Find where the given text appears and provide that cell's center as [x, y] coordinate. 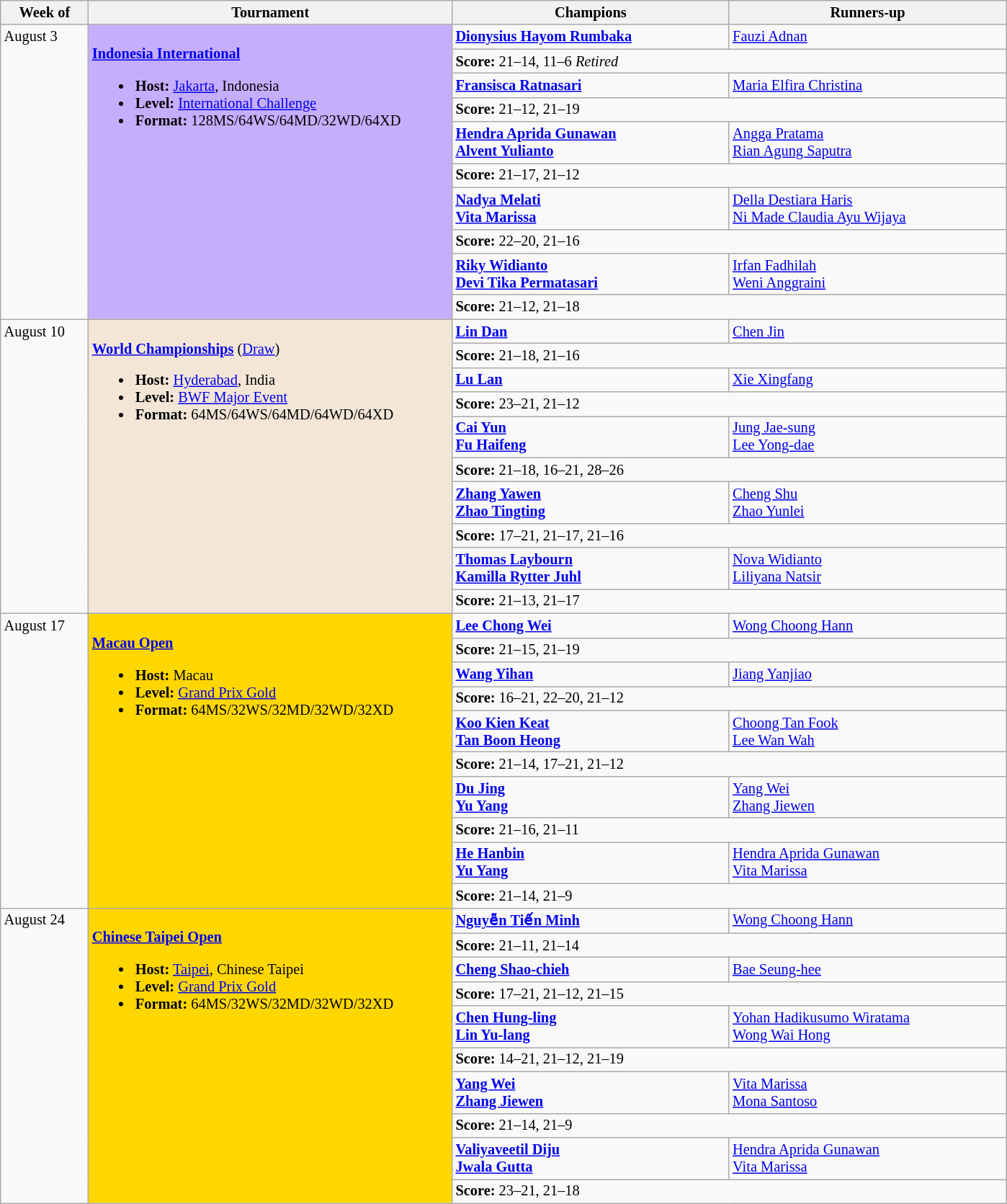
August 17 [45, 761]
August 3 [45, 171]
Score: 21–14, 11–6 Retired [729, 61]
Nguyễn Tiến Minh [591, 921]
Chen Hung-ling Lin Yu-lang [591, 1027]
Cheng Shu Zhao Yunlei [867, 502]
Thomas Laybourn Kamilla Rytter Juhl [591, 568]
Du Jing Yu Yang [591, 797]
Jung Jae-sung Lee Yong-dae [867, 437]
Tournament [271, 12]
Nova Widianto Liliyana Natsir [867, 568]
Score: 21–18, 16–21, 28–26 [729, 470]
Zhang Yawen Zhao Tingting [591, 502]
Dionysius Hayom Rumbaka [591, 37]
Score: 21–12, 21–19 [729, 110]
Score: 16–21, 22–20, 21–12 [729, 698]
Nadya Melati Vita Marissa [591, 208]
Week of [45, 12]
Score: 23–21, 21–18 [729, 1191]
Bae Seung-hee [867, 969]
Xie Xingfang [867, 380]
Score: 23–21, 21–12 [729, 404]
Chinese Taipei OpenHost: Taipei, Chinese TaipeiLevel: Grand Prix GoldFormat: 64MS/32WS/32MD/32WD/32XD [271, 1056]
Score: 17–21, 21–12, 21–15 [729, 994]
Macau OpenHost: MacauLevel: Grand Prix GoldFormat: 64MS/32WS/32MD/32WD/32XD [271, 761]
Riky Widianto Devi Tika Permatasari [591, 274]
Cheng Shao-chieh [591, 969]
Score: 21–16, 21–11 [729, 830]
Chen Jin [867, 331]
Hendra Aprida Gunawan Alvent Yulianto [591, 143]
Fauzi Adnan [867, 37]
Angga Pratama Rian Agung Saputra [867, 143]
Score: 22–20, 21–16 [729, 241]
Score: 14–21, 21–12, 21–19 [729, 1059]
Indonesia InternationalHost: Jakarta, IndonesiaLevel: International ChallengeFormat: 128MS/64WS/64MD/32WD/64XD [271, 171]
Cai Yun Fu Haifeng [591, 437]
Choong Tan Fook Lee Wan Wah [867, 731]
Della Destiara Haris Ni Made Claudia Ayu Wijaya [867, 208]
Maria Elfira Christina [867, 85]
Lin Dan [591, 331]
Valiyaveetil Diju Jwala Gutta [591, 1158]
Score: 21–12, 21–18 [729, 307]
Wang Yihan [591, 674]
Score: 21–11, 21–14 [729, 945]
Score: 21–13, 21–17 [729, 601]
Fransisca Ratnasari [591, 85]
Score: 17–21, 21–17, 21–16 [729, 535]
August 24 [45, 1056]
Champions [591, 12]
Jiang Yanjiao [867, 674]
He Hanbin Yu Yang [591, 862]
Runners-up [867, 12]
Score: 21–15, 21–19 [729, 650]
Koo Kien Keat Tan Boon Heong [591, 731]
Score: 21–18, 21–16 [729, 355]
Lu Lan [591, 380]
August 10 [45, 467]
Lee Chong Wei [591, 625]
Score: 21–14, 17–21, 21–12 [729, 764]
Score: 21–17, 21–12 [729, 175]
Irfan Fadhilah Weni Anggraini [867, 274]
World Championships (Draw)Host: Hyderabad, IndiaLevel: BWF Major EventFormat: 64MS/64WS/64MD/64WD/64XD [271, 467]
Vita Marissa Mona Santoso [867, 1092]
Yohan Hadikusumo Wiratama Wong Wai Hong [867, 1027]
